Provide the [x, y] coordinate of the cell's center where the given text is located.  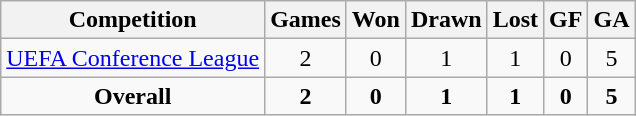
GF [566, 20]
Drawn [446, 20]
Games [306, 20]
Competition [133, 20]
UEFA Conference League [133, 58]
GA [612, 20]
Won [376, 20]
Overall [133, 96]
Lost [515, 20]
